From the cell containing the given text, extract its center point as (x, y) coordinate. 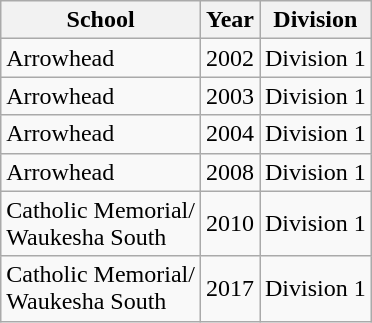
School (101, 20)
2002 (230, 58)
2010 (230, 224)
Division (316, 20)
2004 (230, 134)
Year (230, 20)
2008 (230, 172)
2003 (230, 96)
2017 (230, 288)
